Determine the [x, y] coordinate at the center of the cell enclosing the given text.  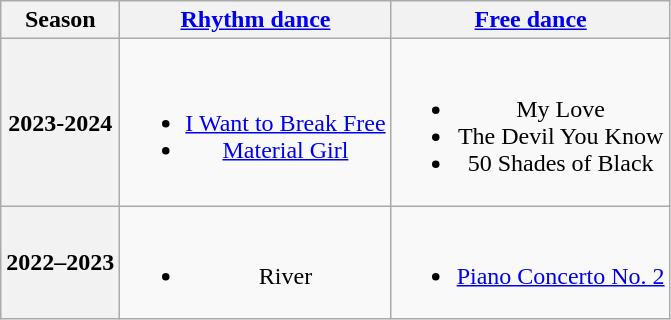
Rhythm dance [256, 20]
My LoveThe Devil You Know50 Shades of Black [530, 122]
2022–2023 [60, 262]
2023-2024 [60, 122]
Season [60, 20]
Piano Concerto No. 2 [530, 262]
River [256, 262]
Free dance [530, 20]
I Want to Break Free Material Girl [256, 122]
